Scan for the cell matching the given text and deliver its [x, y] coordinate at center. 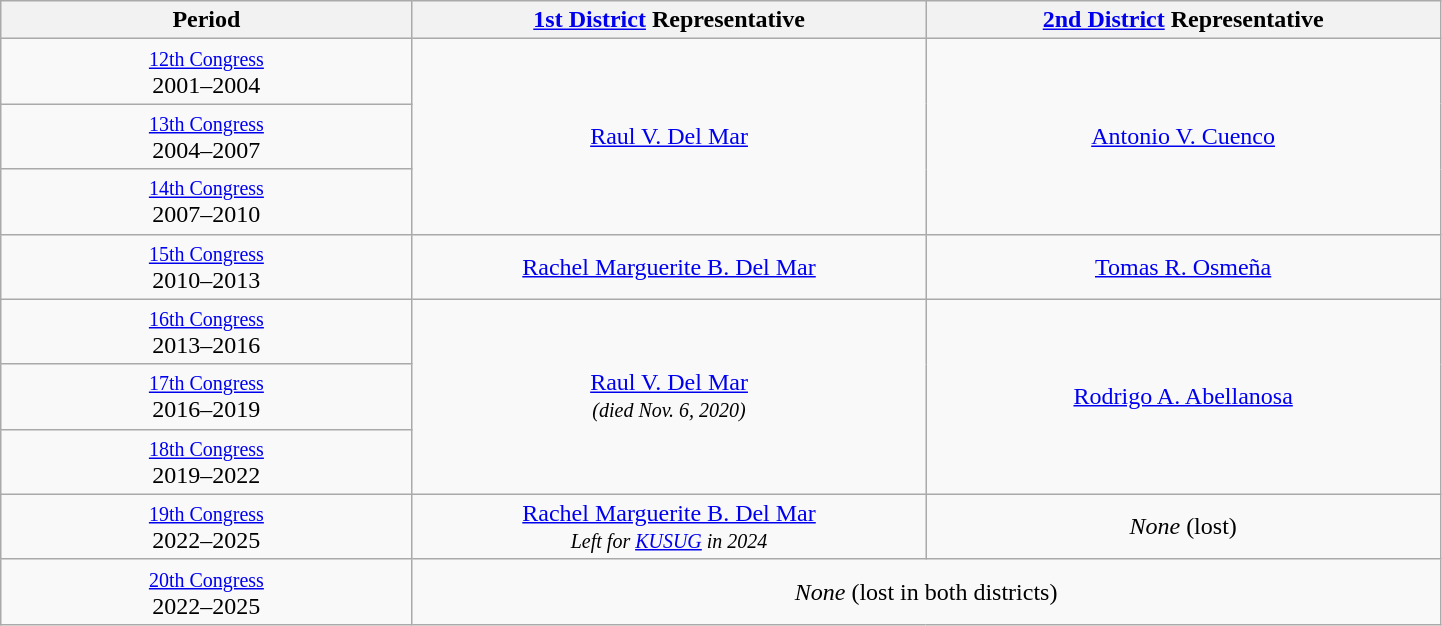
Tomas R. Osmeña [1183, 266]
Raul V. Del Mar(died Nov. 6, 2020) [669, 396]
2nd District Representative [1183, 20]
Rachel Marguerite B. Del Mar [669, 266]
Raul V. Del Mar [669, 136]
Period [206, 20]
None (lost in both districts) [926, 592]
19th Congress2022–2025 [206, 526]
Rodrigo A. Abellanosa [1183, 396]
12th Congress2001–2004 [206, 72]
15th Congress2010–2013 [206, 266]
20th Congress2022–2025 [206, 592]
13th Congress2004–2007 [206, 136]
1st District Representative [669, 20]
14th Congress2007–2010 [206, 202]
18th Congress2019–2022 [206, 462]
16th Congress2013–2016 [206, 332]
Rachel Marguerite B. Del MarLeft for KUSUG in 2024 [669, 526]
17th Congress2016–2019 [206, 396]
None (lost) [1183, 526]
Antonio V. Cuenco [1183, 136]
